Extract the (x, y) coordinate from the center of the cell holding the provided text.  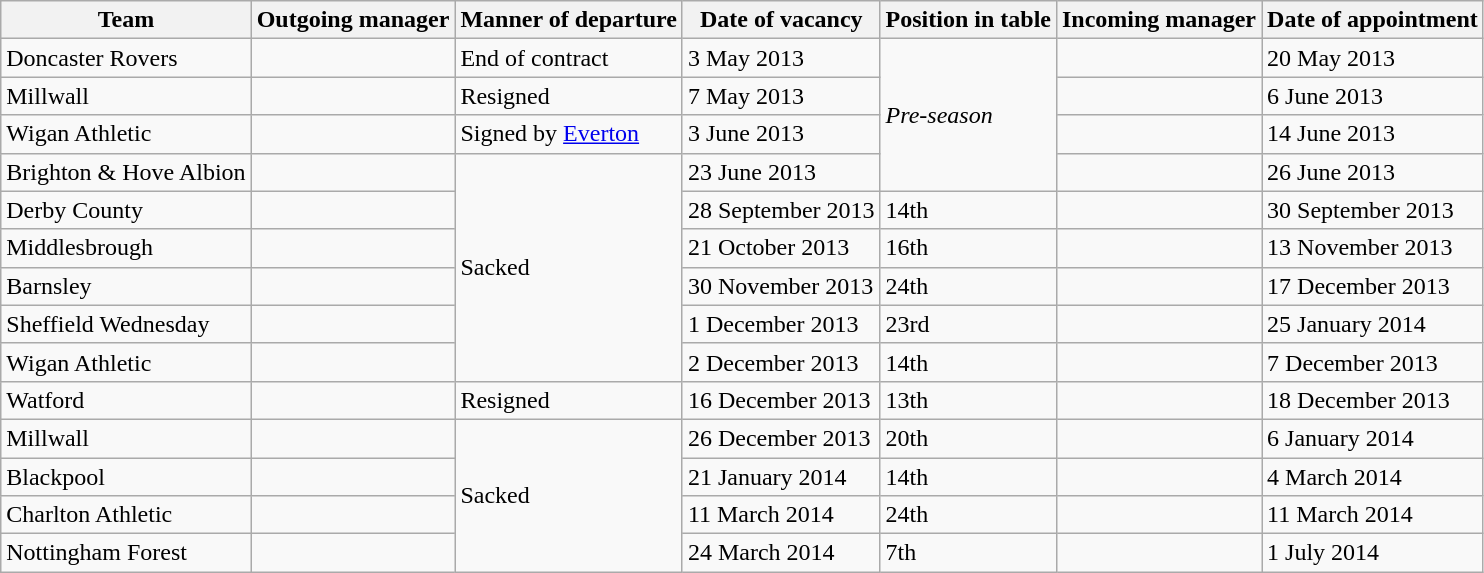
Incoming manager (1158, 20)
Date of vacancy (781, 20)
3 May 2013 (781, 58)
Doncaster Rovers (126, 58)
Derby County (126, 210)
21 October 2013 (781, 248)
26 December 2013 (781, 438)
Date of appointment (1373, 20)
25 January 2014 (1373, 324)
Sheffield Wednesday (126, 324)
4 March 2014 (1373, 477)
Signed by Everton (568, 134)
Nottingham Forest (126, 553)
Blackpool (126, 477)
16 December 2013 (781, 400)
End of contract (568, 58)
20th (968, 438)
20 May 2013 (1373, 58)
21 January 2014 (781, 477)
14 June 2013 (1373, 134)
6 June 2013 (1373, 96)
6 January 2014 (1373, 438)
Watford (126, 400)
30 November 2013 (781, 286)
Team (126, 20)
Barnsley (126, 286)
16th (968, 248)
7 May 2013 (781, 96)
3 June 2013 (781, 134)
7 December 2013 (1373, 362)
28 September 2013 (781, 210)
26 June 2013 (1373, 172)
Position in table (968, 20)
2 December 2013 (781, 362)
23rd (968, 324)
Middlesbrough (126, 248)
7th (968, 553)
17 December 2013 (1373, 286)
18 December 2013 (1373, 400)
13 November 2013 (1373, 248)
Charlton Athletic (126, 515)
Pre-season (968, 115)
Outgoing manager (353, 20)
Manner of departure (568, 20)
1 July 2014 (1373, 553)
Brighton & Hove Albion (126, 172)
13th (968, 400)
23 June 2013 (781, 172)
30 September 2013 (1373, 210)
1 December 2013 (781, 324)
24 March 2014 (781, 553)
